Locate the cell with the specified text and output its [X, Y] center coordinate. 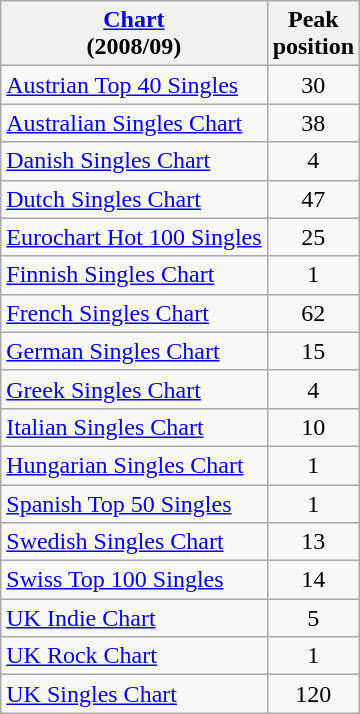
Hungarian Singles Chart [134, 465]
120 [313, 694]
15 [313, 351]
5 [313, 618]
Danish Singles Chart [134, 161]
38 [313, 123]
French Singles Chart [134, 313]
47 [313, 199]
13 [313, 542]
Austrian Top 40 Singles [134, 85]
10 [313, 427]
UK Indie Chart [134, 618]
14 [313, 580]
Chart(2008/09) [134, 34]
Swiss Top 100 Singles [134, 580]
UK Singles Chart [134, 694]
30 [313, 85]
Finnish Singles Chart [134, 275]
Eurochart Hot 100 Singles [134, 237]
UK Rock Chart [134, 656]
German Singles Chart [134, 351]
Peakposition [313, 34]
Greek Singles Chart [134, 389]
Swedish Singles Chart [134, 542]
Italian Singles Chart [134, 427]
Spanish Top 50 Singles [134, 503]
Dutch Singles Chart [134, 199]
25 [313, 237]
62 [313, 313]
Australian Singles Chart [134, 123]
